For the text-containing cell, return its midpoint in (X, Y) coordinate format. 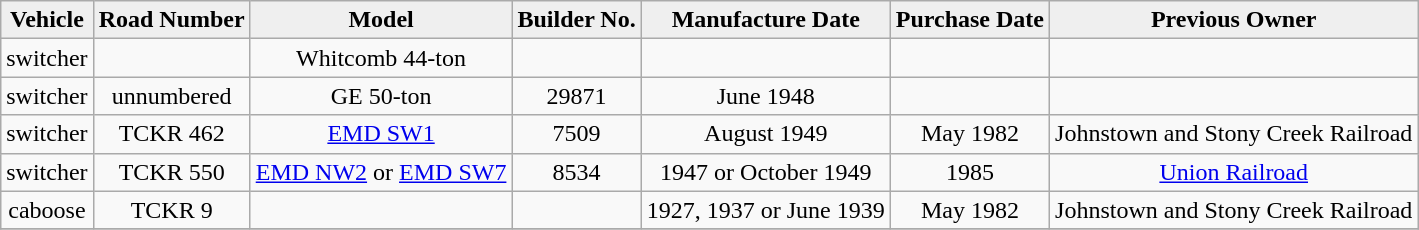
29871 (576, 96)
Model (381, 20)
7509 (576, 134)
1947 or October 1949 (766, 172)
Road Number (172, 20)
GE 50-ton (381, 96)
1927, 1937 or June 1939 (766, 210)
TCKR 550 (172, 172)
8534 (576, 172)
1985 (970, 172)
unnumbered (172, 96)
caboose (47, 210)
EMD SW1 (381, 134)
Builder No. (576, 20)
Union Railroad (1234, 172)
TCKR 462 (172, 134)
Purchase Date (970, 20)
August 1949 (766, 134)
EMD NW2 or EMD SW7 (381, 172)
Whitcomb 44-ton (381, 58)
TCKR 9 (172, 210)
June 1948 (766, 96)
Previous Owner (1234, 20)
Vehicle (47, 20)
Manufacture Date (766, 20)
